Output the [x, y] coordinate of the center of the cell containing the given text.  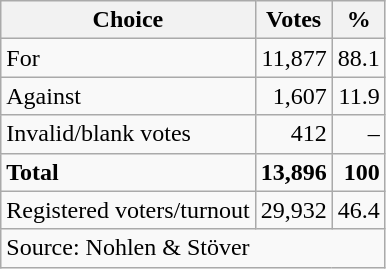
29,932 [294, 210]
13,896 [294, 172]
Source: Nohlen & Stöver [193, 248]
412 [294, 134]
Registered voters/turnout [128, 210]
Choice [128, 20]
100 [358, 172]
Votes [294, 20]
Invalid/blank votes [128, 134]
– [358, 134]
1,607 [294, 96]
11.9 [358, 96]
For [128, 58]
11,877 [294, 58]
46.4 [358, 210]
Against [128, 96]
Total [128, 172]
88.1 [358, 58]
% [358, 20]
